Find where the given text appears and provide that cell's center as (X, Y) coordinate. 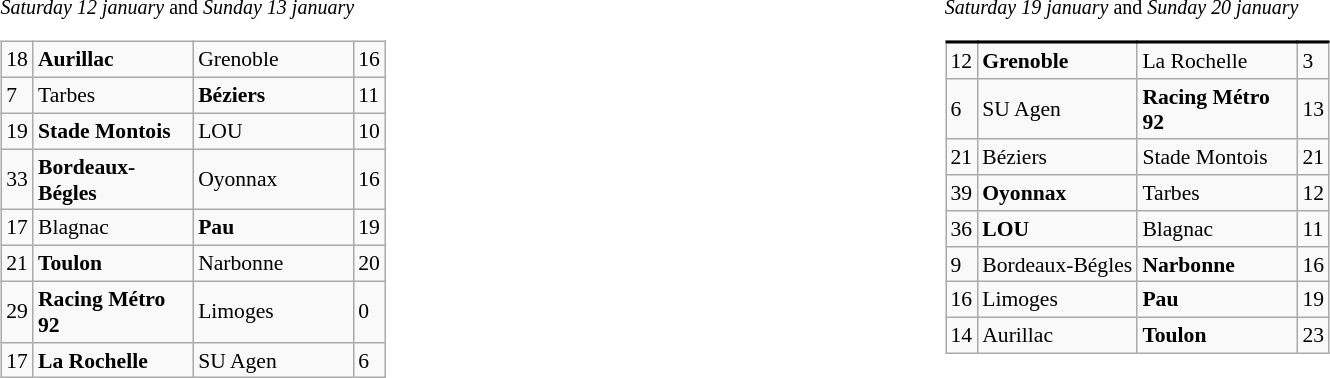
18 (17, 60)
23 (1313, 335)
33 (17, 180)
10 (369, 131)
13 (1313, 108)
14 (962, 335)
29 (17, 312)
20 (369, 263)
0 (369, 312)
39 (962, 193)
3 (1313, 60)
7 (17, 95)
9 (962, 264)
36 (962, 229)
